Return [x, y] of the center of cell containing provided text 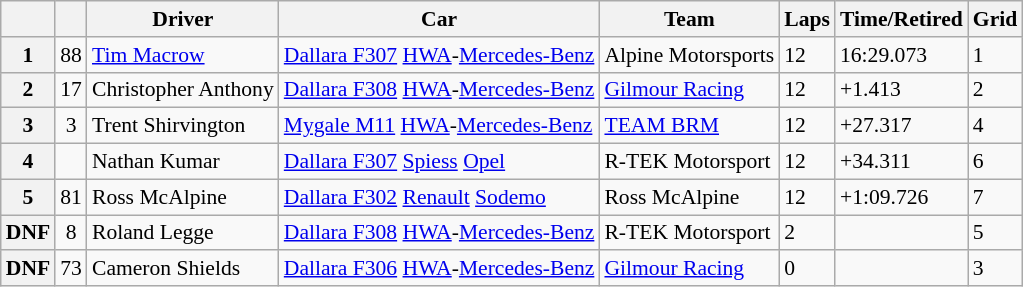
Mygale M11 HWA-Mercedes-Benz [440, 126]
0 [807, 269]
88 [71, 55]
Christopher Anthony [183, 90]
Trent Shirvington [183, 126]
17 [71, 90]
73 [71, 269]
7 [996, 197]
Team [689, 19]
Laps [807, 19]
Dallara F307 HWA-Mercedes-Benz [440, 55]
Dallara F307 Spiess Opel [440, 162]
+27.317 [902, 126]
Roland Legge [183, 233]
81 [71, 197]
Car [440, 19]
+34.311 [902, 162]
+1.413 [902, 90]
8 [71, 233]
6 [996, 162]
Nathan Kumar [183, 162]
Tim Macrow [183, 55]
Alpine Motorsports [689, 55]
Time/Retired [902, 19]
Cameron Shields [183, 269]
Grid [996, 19]
Driver [183, 19]
Dallara F302 Renault Sodemo [440, 197]
TEAM BRM [689, 126]
16:29.073 [902, 55]
+1:09.726 [902, 197]
Dallara F306 HWA-Mercedes-Benz [440, 269]
